Return (X, Y) of the center of cell containing provided text 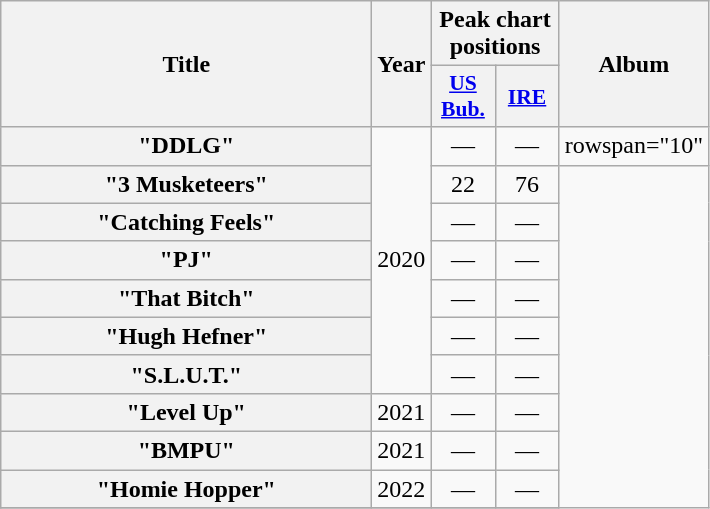
2022 (402, 489)
Year (402, 64)
"Catching Feels" (186, 222)
Album (634, 64)
22 (463, 184)
"BMPU" (186, 450)
Title (186, 64)
"DDLG" (186, 146)
"Homie Hopper" (186, 489)
"Hugh Hefner" (186, 336)
"3 Musketeers" (186, 184)
IRE (527, 96)
76 (527, 184)
Peak chart positions (495, 34)
rowspan="10" (634, 146)
"S.L.U.T." (186, 374)
USBub. (463, 96)
"PJ" (186, 260)
2020 (402, 260)
"Level Up" (186, 412)
"That Bitch" (186, 298)
